Pinpoint the cell where the given text exists, returning its [X, Y] midpoint coordinate. 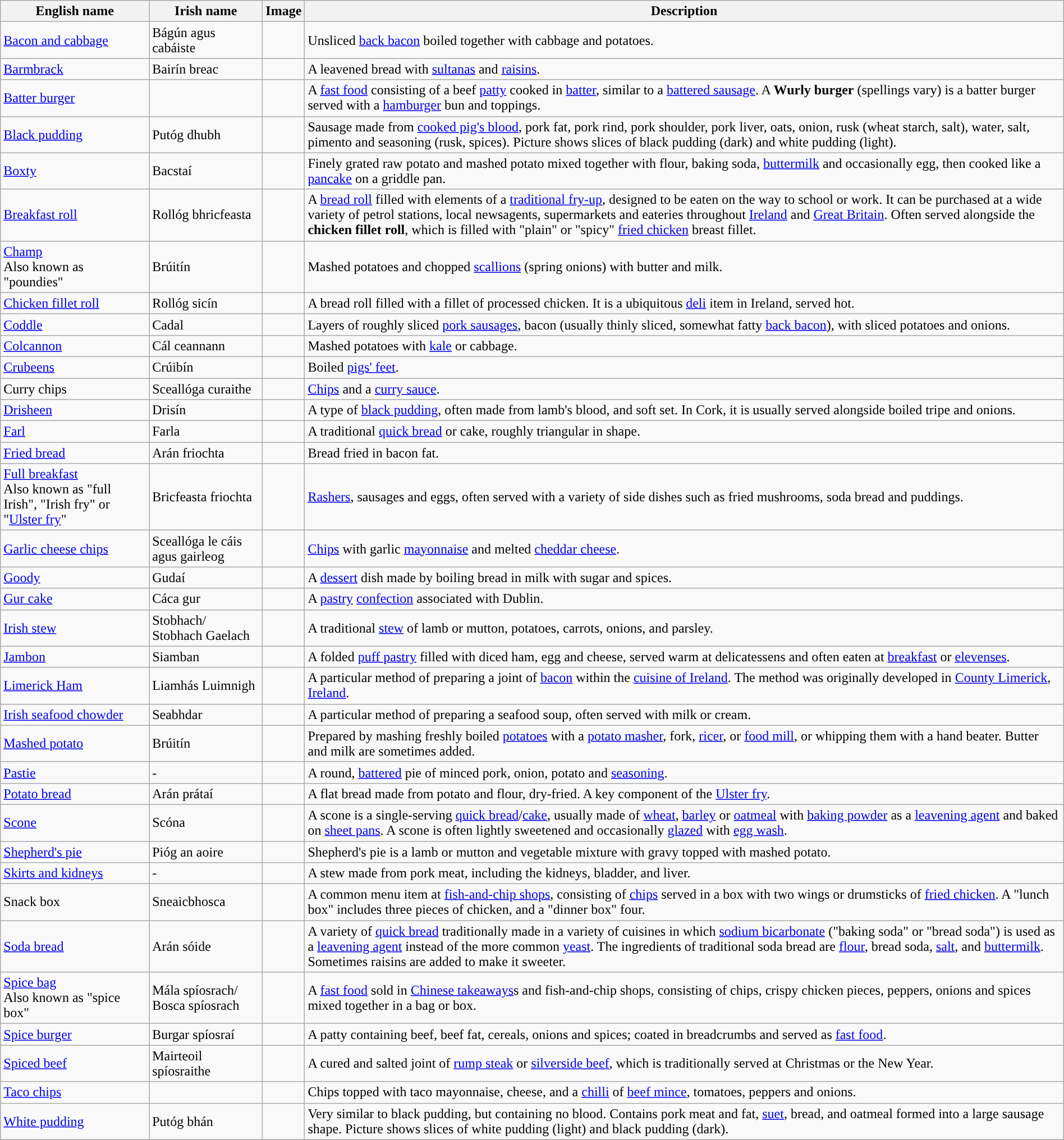
Bacstaí [206, 171]
Mairteoil spíosraithe [206, 1063]
Unsliced back bacon boiled together with cabbage and potatoes. [684, 40]
Sceallóga curaithe [206, 389]
Stobhach/Stobhach Gaelach [206, 628]
Siamban [206, 657]
Pióg an aoire [206, 851]
Arán sóide [206, 946]
Garlic cheese chips [75, 549]
A round, battered pie of minced pork, onion, potato and seasoning. [684, 772]
A type of black pudding, often made from lamb's blood, and soft set. In Cork, it is usually served alongside boiled tripe and onions. [684, 410]
Potato bread [75, 794]
Chips topped with taco mayonnaise, cheese, and a chilli of beef mince, tomatoes, peppers and onions. [684, 1092]
Mashed potato [75, 743]
Putóg bhán [206, 1121]
Mála spíosrach/Bosca spíosrach [206, 998]
Scone [75, 823]
A stew made from pork meat, including the kidneys, bladder, and liver. [684, 873]
Gur cake [75, 599]
Gudaí [206, 578]
A cured and salted joint of rump steak or silverside beef, which is traditionally served at Christmas or the New Year. [684, 1063]
Rollóg bhricfeasta [206, 215]
Chips and a curry sauce. [684, 389]
A traditional quick bread or cake, roughly triangular in shape. [684, 432]
Sneaicbhosca [206, 903]
Pastie [75, 772]
Spiced beef [75, 1063]
Bread fried in bacon fat. [684, 453]
Crúibín [206, 367]
Cáca gur [206, 599]
Arán friochta [206, 453]
Jambon [75, 657]
Full breakfastAlso known as "full Irish", "Irish fry" or "Ulster fry" [75, 497]
Spice burger [75, 1034]
Drisín [206, 410]
A bread roll filled with a fillet of processed chicken. It is a ubiquitous deli item in Ireland, served hot. [684, 303]
Sceallóga le cáis agus gairleog [206, 549]
Crubeens [75, 367]
Scóna [206, 823]
Bricfeasta friochta [206, 497]
Farl [75, 432]
Spice bagAlso known as "spice box" [75, 998]
A particular method of preparing a seafood soup, often served with milk or cream. [684, 715]
Boxty [75, 171]
Goody [75, 578]
A leavened bread with sultanas and raisins. [684, 69]
A patty containing beef, beef fat, cereals, onions and spices; coated in breadcrumbs and served as fast food. [684, 1034]
ChampAlso known as "poundies" [75, 267]
Mashed potatoes with kale or cabbage. [684, 346]
Irish seafood chowder [75, 715]
Layers of roughly sliced pork sausages, bacon (usually thinly sliced, somewhat fatty back bacon), with sliced potatoes and onions. [684, 324]
Description [684, 11]
Rollóg sicín [206, 303]
Fried bread [75, 453]
A traditional stew of lamb or mutton, potatoes, carrots, onions, and parsley. [684, 628]
Irish name [206, 11]
Seabhdar [206, 715]
Breakfast roll [75, 215]
Cál ceannann [206, 346]
Bairín breac [206, 69]
Chicken fillet roll [75, 303]
Liamhás Luimnigh [206, 686]
Limerick Ham [75, 686]
A flat bread made from potato and flour, dry-fried. A key component of the Ulster fry. [684, 794]
White pudding [75, 1121]
Boiled pigs' feet. [684, 367]
Curry chips [75, 389]
Bacon and cabbage [75, 40]
English name [75, 11]
Rashers, sausages and eggs, often served with a variety of side dishes such as fried mushrooms, soda bread and puddings. [684, 497]
Black pudding [75, 135]
Mashed potatoes and chopped scallions (spring onions) with butter and milk. [684, 267]
Taco chips [75, 1092]
Drisheen [75, 410]
A particular method of preparing a joint of bacon within the cuisine of Ireland. The method was originally developed in County Limerick, Ireland. [684, 686]
Cadal [206, 324]
Coddle [75, 324]
Batter burger [75, 98]
Soda bread [75, 946]
Shepherd's pie [75, 851]
Bágún agus cabáiste [206, 40]
A pastry confection associated with Dublin. [684, 599]
Burgar spíosraí [206, 1034]
Snack box [75, 903]
Arán prátaí [206, 794]
Skirts and kidneys [75, 873]
A dessert dish made by boiling bread in milk with sugar and spices. [684, 578]
Farla [206, 432]
Irish stew [75, 628]
A folded puff pastry filled with diced ham, egg and cheese, served warm at delicatessens and often eaten at breakfast or elevenses. [684, 657]
Chips with garlic mayonnaise and melted cheddar cheese. [684, 549]
Image [284, 11]
Putóg dhubh [206, 135]
Barmbrack [75, 69]
Colcannon [75, 346]
Shepherd's pie is a lamb or mutton and vegetable mixture with gravy topped with mashed potato. [684, 851]
